Detect which cell encompasses the target text, then output its [x, y] center coordinate. 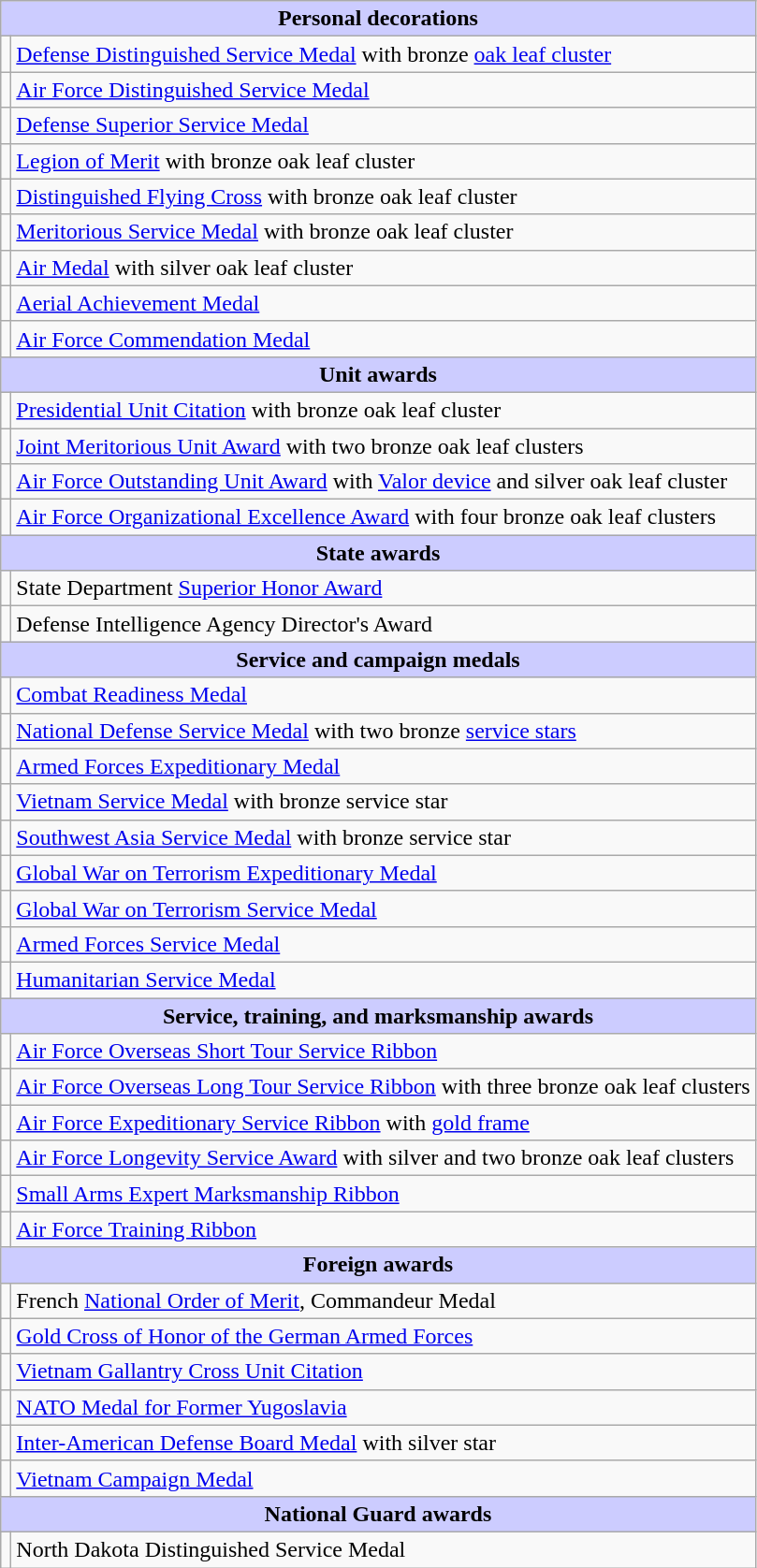
Air Force Organizational Excellence Award with four bronze oak leaf clusters [384, 517]
Air Force Overseas Long Tour Service Ribbon with three bronze oak leaf clusters [384, 1087]
Defense Distinguished Service Medal with bronze oak leaf cluster [384, 54]
Air Medal with silver oak leaf cluster [384, 268]
State awards [378, 553]
Legion of Merit with bronze oak leaf cluster [384, 161]
State Department Superior Honor Award [384, 588]
Small Arms Expert Marksmanship Ribbon [384, 1194]
North Dakota Distinguished Service Medal [384, 1549]
Service, training, and marksmanship awards [378, 1015]
Armed Forces Expeditionary Medal [384, 766]
Armed Forces Service Medal [384, 944]
Service and campaign medals [378, 660]
National Guard awards [378, 1514]
Combat Readiness Medal [384, 695]
Air Force Distinguished Service Medal [384, 90]
Air Force Overseas Short Tour Service Ribbon [384, 1052]
Foreign awards [378, 1265]
Personal decorations [378, 19]
Meritorious Service Medal with bronze oak leaf cluster [384, 232]
NATO Medal for Former Yugoslavia [384, 1407]
Southwest Asia Service Medal with bronze service star [384, 837]
Air Force Training Ribbon [384, 1229]
Vietnam Campaign Medal [384, 1478]
Global War on Terrorism Service Medal [384, 908]
Vietnam Service Medal with bronze service star [384, 802]
Defense Superior Service Medal [384, 125]
National Defense Service Medal with two bronze service stars [384, 731]
Unit awards [378, 374]
Vietnam Gallantry Cross Unit Citation [384, 1372]
Presidential Unit Citation with bronze oak leaf cluster [384, 410]
Air Force Longevity Service Award with silver and two bronze oak leaf clusters [384, 1158]
Inter-American Defense Board Medal with silver star [384, 1443]
Global War on Terrorism Expeditionary Medal [384, 873]
French National Order of Merit, Commandeur Medal [384, 1300]
Air Force Commendation Medal [384, 339]
Joint Meritorious Unit Award with two bronze oak leaf clusters [384, 446]
Defense Intelligence Agency Director's Award [384, 624]
Air Force Outstanding Unit Award with Valor device and silver oak leaf cluster [384, 482]
Air Force Expeditionary Service Ribbon with gold frame [384, 1123]
Humanitarian Service Medal [384, 980]
Gold Cross of Honor of the German Armed Forces [384, 1336]
Distinguished Flying Cross with bronze oak leaf cluster [384, 196]
Aerial Achievement Medal [384, 303]
